Determine the (x, y) coordinate at the center of the cell enclosing the given text.  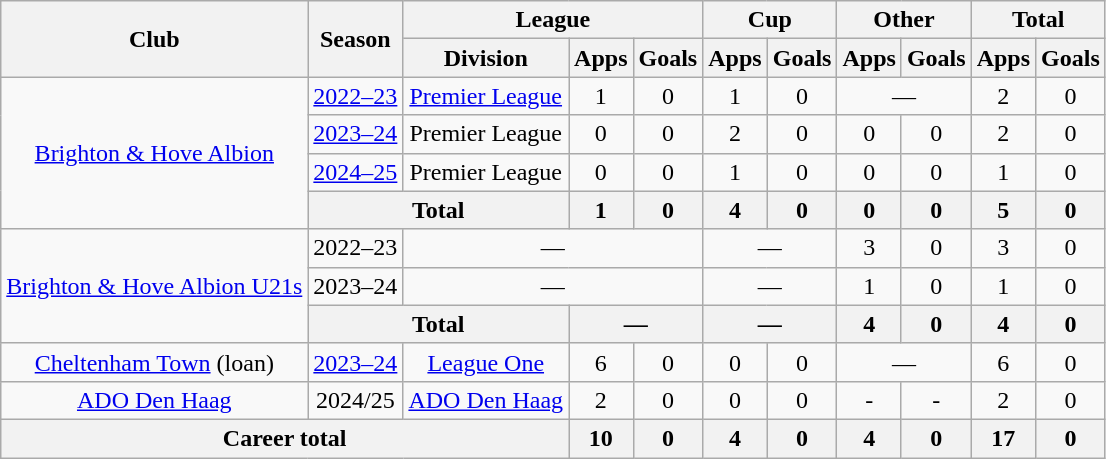
Brighton & Hove Albion U21s (154, 286)
Division (486, 58)
2024–25 (356, 172)
Other (904, 20)
17 (1003, 438)
Cheltenham Town (loan) (154, 362)
Club (154, 39)
2024/25 (356, 400)
League (553, 20)
Career total (285, 438)
10 (601, 438)
Brighton & Hove Albion (154, 153)
Season (356, 39)
5 (1003, 210)
Cup (770, 20)
League One (486, 362)
